Provide the [x, y] coordinate of the cell's center where the given text is located.  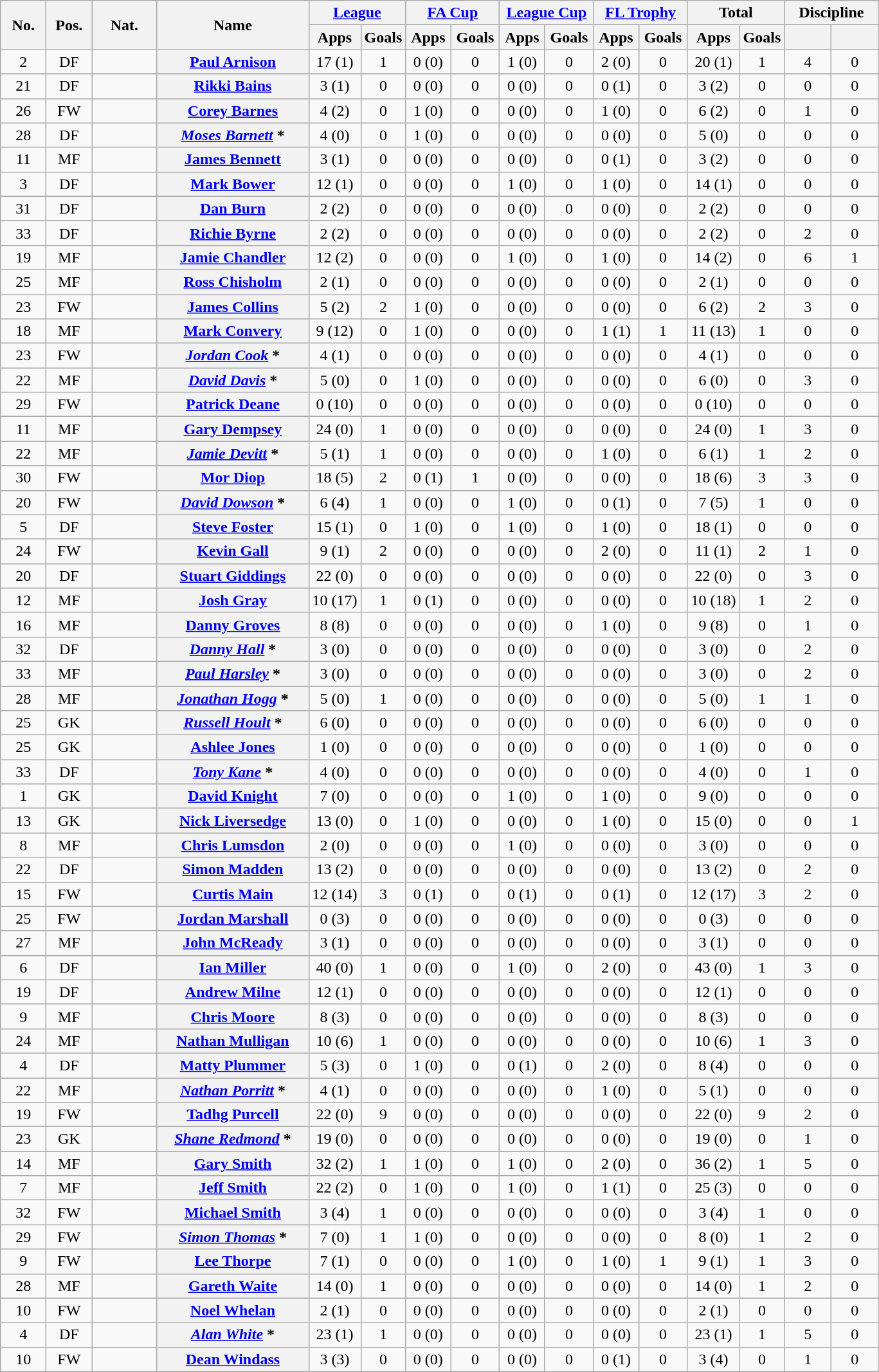
Michael Smith [233, 1212]
15 (1) [334, 527]
Gary Smith [233, 1164]
8 (8) [334, 625]
Jeff Smith [233, 1188]
James Bennett [233, 160]
25 (3) [714, 1188]
6 (1) [714, 453]
Curtis Main [233, 894]
18 (6) [714, 478]
Jordan Marshall [233, 919]
Jamie Chandler [233, 257]
Paul Harsley * [233, 673]
10 (17) [334, 600]
Pos. [69, 25]
Patrick Deane [233, 405]
18 (5) [334, 478]
11 (1) [714, 551]
Paul Arnison [233, 62]
31 [23, 208]
Ross Chisholm [233, 282]
7 (1) [334, 1261]
15 [23, 894]
FA Cup [453, 13]
Nick Liversedge [233, 821]
7 [23, 1188]
Dean Windass [233, 1359]
14 (1) [714, 184]
8 (4) [714, 1065]
21 [23, 86]
Name [233, 25]
Danny Hall * [233, 649]
9 (12) [334, 331]
David Dowson * [233, 502]
5 (2) [334, 307]
26 [23, 111]
FL Trophy [640, 13]
Gary Dempsey [233, 429]
12 (2) [334, 257]
3 (3) [334, 1359]
Mark Convery [233, 331]
18 (1) [714, 527]
8 [23, 845]
Moses Barnett * [233, 135]
Kevin Gall [233, 551]
Shane Redmond * [233, 1139]
Steve Foster [233, 527]
Jamie Devitt * [233, 453]
Chris Moore [233, 1016]
14 [23, 1164]
43 (0) [714, 967]
17 (1) [334, 62]
6 (4) [334, 502]
Simon Madden [233, 870]
Stuart Giddings [233, 576]
20 (1) [714, 62]
10 (18) [714, 600]
League Cup [547, 13]
James Collins [233, 307]
John McReady [233, 943]
40 (0) [334, 967]
13 (0) [334, 821]
Tadhg Purcell [233, 1115]
Corey Barnes [233, 111]
12 [23, 600]
Alan White * [233, 1335]
22 (2) [334, 1188]
Andrew Milne [233, 992]
Russell Hoult * [233, 723]
7 (5) [714, 502]
8 (0) [714, 1237]
13 [23, 821]
No. [23, 25]
Nathan Mulligan [233, 1041]
Noel Whelan [233, 1310]
Tony Kane * [233, 772]
36 (2) [714, 1164]
Richie Byrne [233, 233]
Jordan Cook * [233, 356]
11 (13) [714, 331]
Simon Thomas * [233, 1237]
Dan Burn [233, 208]
League [358, 13]
30 [23, 478]
27 [23, 943]
9 (0) [714, 796]
Ashlee Jones [233, 747]
Matty Plummer [233, 1065]
4 (2) [334, 111]
Jonathan Hogg * [233, 698]
Nat. [125, 25]
Mor Diop [233, 478]
Gareth Waite [233, 1286]
David Davis * [233, 380]
Josh Gray [233, 600]
5 (3) [334, 1065]
Nathan Porritt * [233, 1090]
Rikki Bains [233, 86]
15 (0) [714, 821]
Danny Groves [233, 625]
Total [736, 13]
David Knight [233, 796]
16 [23, 625]
18 [23, 331]
9 (8) [714, 625]
Lee Thorpe [233, 1261]
Discipline [831, 13]
14 (2) [714, 257]
12 (17) [714, 894]
32 (2) [334, 1164]
Ian Miller [233, 967]
Mark Bower [233, 184]
12 (14) [334, 894]
Chris Lumsdon [233, 845]
